For the text-containing cell, return its midpoint in [X, Y] coordinate format. 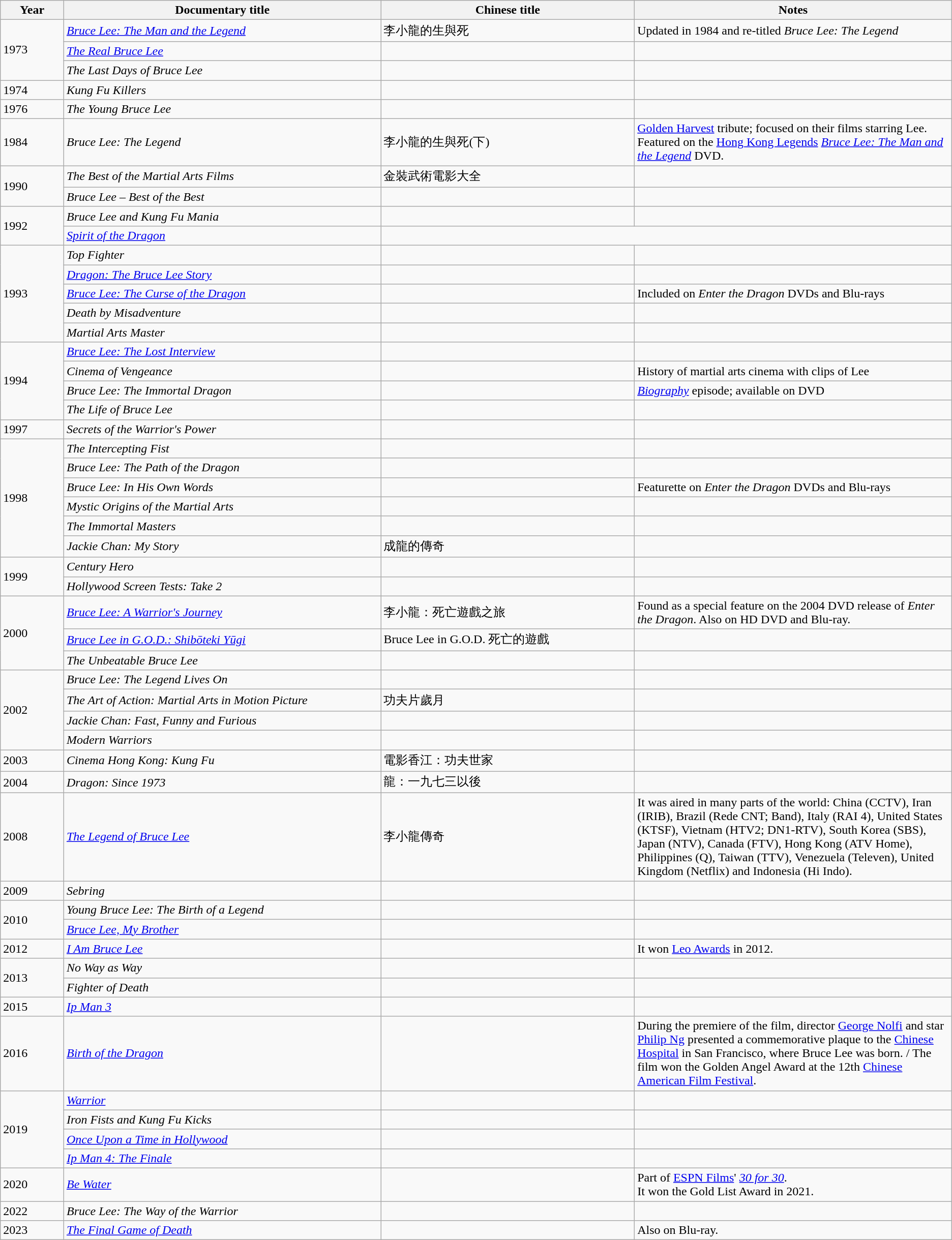
李小龍的生與死(下) [508, 142]
金裝武術電影大全 [508, 177]
Kung Fu Killers [222, 90]
Documentary title [222, 10]
2015 [33, 1007]
1993 [33, 293]
Bruce Lee: The Man and the Legend [222, 31]
Century Hero [222, 567]
The Final Game of Death [222, 1230]
History of martial arts cinema with clips of Lee [793, 371]
Mystic Origins of the Martial Arts [222, 506]
Birth of the Dragon [222, 1053]
Ip Man 3 [222, 1007]
1998 [33, 498]
The Intercepting Fist [222, 448]
2012 [33, 949]
Bruce Lee: The Legend [222, 142]
龍：一九七三以後 [508, 782]
Jackie Chan: Fast, Funny and Furious [222, 720]
Also on Blu-ray. [793, 1230]
Warrior [222, 1100]
Bruce Lee: The Legend Lives On [222, 680]
Updated in 1984 and re-titled Bruce Lee: The Legend [793, 31]
2010 [33, 920]
李小龍傳奇 [508, 837]
Cinema Hong Kong: Kung Fu [222, 761]
功夫片歲月 [508, 701]
2022 [33, 1211]
1994 [33, 381]
The Unbeatable Bruce Lee [222, 660]
1974 [33, 90]
1973 [33, 50]
The Best of the Martial Arts Films [222, 177]
1990 [33, 186]
Top Fighter [222, 255]
Jackie Chan: My Story [222, 546]
Bruce Lee: The Immortal Dragon [222, 390]
2000 [33, 633]
Featurette on Enter the Dragon DVDs and Blu-rays [793, 487]
Bruce Lee and Kung Fu Mania [222, 216]
Biography episode; available on DVD [793, 390]
Sebring [222, 891]
Bruce Lee: The Lost Interview [222, 352]
Bruce Lee: The Way of the Warrior [222, 1211]
The Young Bruce Lee [222, 109]
Bruce Lee: The Curse of the Dragon [222, 294]
No Way as Way [222, 968]
Fighter of Death [222, 987]
The Last Days of Bruce Lee [222, 70]
Found as a special feature on the 2004 DVD release of Enter the Dragon. Also on HD DVD and Blu-ray. [793, 612]
Hollywood Screen Tests: Take 2 [222, 586]
2004 [33, 782]
2002 [33, 710]
成龍的傳奇 [508, 546]
李小龍：死亡遊戲之旅 [508, 612]
Modern Warriors [222, 740]
Bruce Lee – Best of the Best [222, 197]
Dragon: The Bruce Lee Story [222, 274]
Young Bruce Lee: The Birth of a Legend [222, 910]
2019 [33, 1129]
Dragon: Since 1973 [222, 782]
Secrets of the Warrior's Power [222, 429]
Once Upon a Time in Hollywood [222, 1139]
The Legend of Bruce Lee [222, 837]
I Am Bruce Lee [222, 949]
1992 [33, 226]
2013 [33, 978]
1984 [33, 142]
1997 [33, 429]
Bruce Lee in G.O.D.: Shibōteki Yūgi [222, 640]
Bruce Lee: In His Own Words [222, 487]
2016 [33, 1053]
Bruce Lee: A Warrior's Journey [222, 612]
Included on Enter the Dragon DVDs and Blu-rays [793, 294]
1999 [33, 577]
Cinema of Vengeance [222, 371]
The Real Bruce Lee [222, 51]
Ip Man 4: The Finale [222, 1158]
It won Leo Awards in 2012. [793, 949]
Year [33, 10]
2009 [33, 891]
李小龍的生與死 [508, 31]
The Immortal Masters [222, 526]
The Life of Bruce Lee [222, 410]
Death by Misadventure [222, 313]
Iron Fists and Kung Fu Kicks [222, 1120]
Part of ESPN Films' 30 for 30.It won the Gold List Award in 2021. [793, 1185]
Golden Harvest tribute; focused on their films starring Lee. Featured on the Hong Kong Legends Bruce Lee: The Man and the Legend DVD. [793, 142]
2023 [33, 1230]
Be Water [222, 1185]
Bruce Lee, My Brother [222, 929]
Chinese title [508, 10]
2020 [33, 1185]
Bruce Lee in G.O.D. 死亡的遊戲 [508, 640]
Spirit of the Dragon [222, 235]
2003 [33, 761]
Martial Arts Master [222, 332]
2008 [33, 837]
1976 [33, 109]
電影香江：功夫世家 [508, 761]
The Art of Action: Martial Arts in Motion Picture [222, 701]
Notes [793, 10]
Bruce Lee: The Path of the Dragon [222, 468]
